Capture the cell that displays the provided text and extract its (X, Y) central coordinate. 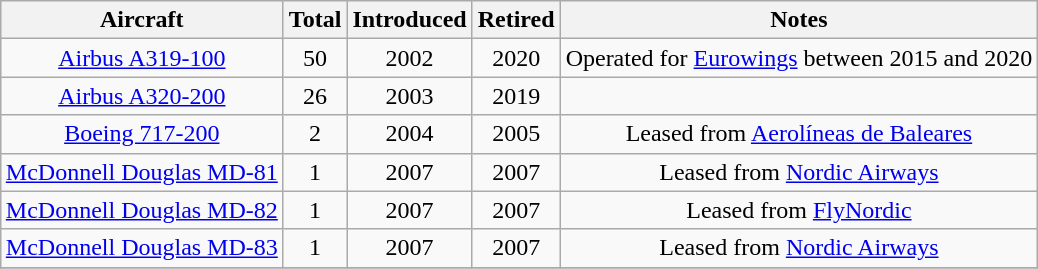
Airbus A319-100 (142, 58)
Aircraft (142, 20)
Boeing 717-200 (142, 134)
2005 (516, 134)
2019 (516, 96)
2004 (410, 134)
McDonnell Douglas MD-83 (142, 248)
Operated for Eurowings between 2015 and 2020 (799, 58)
Total (315, 20)
Introduced (410, 20)
50 (315, 58)
2 (315, 134)
Retired (516, 20)
2002 (410, 58)
Leased from FlyNordic (799, 210)
Notes (799, 20)
McDonnell Douglas MD-82 (142, 210)
Leased from Aerolíneas de Baleares (799, 134)
2020 (516, 58)
26 (315, 96)
McDonnell Douglas MD-81 (142, 172)
2003 (410, 96)
Airbus A320-200 (142, 96)
